From the cell containing the given text, extract its center point as [X, Y] coordinate. 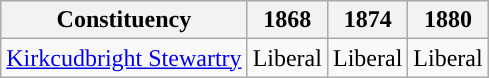
Constituency [124, 20]
1880 [448, 20]
1868 [287, 20]
1874 [367, 20]
Kirkcudbright Stewartry [124, 58]
